Identify which cell holds the provided text, then report its [x, y] central coordinate. 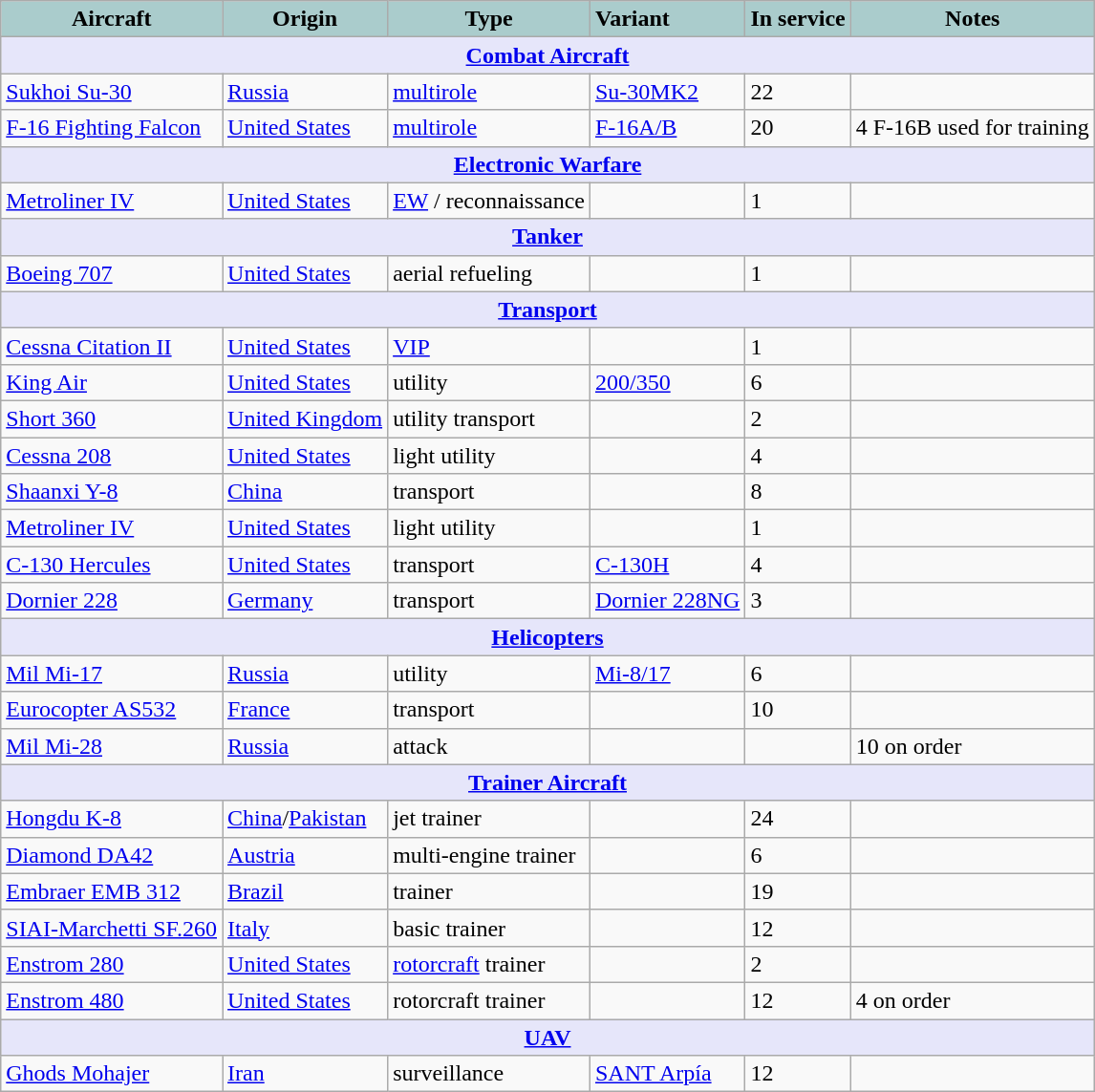
Electronic Warfare [548, 164]
Cessna 208 [112, 456]
Variant [667, 19]
Origin [306, 19]
Mil Mi-17 [112, 674]
Dornier 228NG [667, 601]
Transport [548, 310]
Brazil [306, 891]
EW / reconnaissance [489, 201]
Ghods Mohajer [112, 1074]
Sukhoi Su-30 [112, 92]
Cessna Citation II [112, 346]
utility transport [489, 418]
10 on order [973, 746]
20 [798, 128]
China/Pakistan [306, 819]
surveillance [489, 1074]
Hongdu K-8 [112, 819]
4 F-16B used for training [973, 128]
Mil Mi-28 [112, 746]
Enstrom 480 [112, 1000]
Eurocopter AS532 [112, 710]
Type [489, 19]
Helicopters [548, 637]
Notes [973, 19]
22 [798, 92]
jet trainer [489, 819]
19 [798, 891]
10 [798, 710]
Germany [306, 601]
Combat Aircraft [548, 55]
King Air [112, 382]
basic trainer [489, 928]
aerial refueling [489, 273]
F-16 Fighting Falcon [112, 128]
Boeing 707 [112, 273]
C-130 Hercules [112, 565]
Su-30MK2 [667, 92]
UAV [548, 1037]
In service [798, 19]
8 [798, 492]
Tanker [548, 237]
Shaanxi Y-8 [112, 492]
France [306, 710]
SANT Arpía [667, 1074]
attack [489, 746]
Trainer Aircraft [548, 782]
Mi-8/17 [667, 674]
Diamond DA42 [112, 855]
Enstrom 280 [112, 964]
3 [798, 601]
C-130H [667, 565]
Austria [306, 855]
Aircraft [112, 19]
China [306, 492]
United Kingdom [306, 418]
SIAI-Marchetti SF.260 [112, 928]
trainer [489, 891]
Short 360 [112, 418]
200/350 [667, 382]
F-16A/B [667, 128]
VIP [489, 346]
Iran [306, 1074]
Dornier 228 [112, 601]
multi-engine trainer [489, 855]
Embraer EMB 312 [112, 891]
24 [798, 819]
4 on order [973, 1000]
Italy [306, 928]
